Capture the cell that displays the provided text and extract its [x, y] central coordinate. 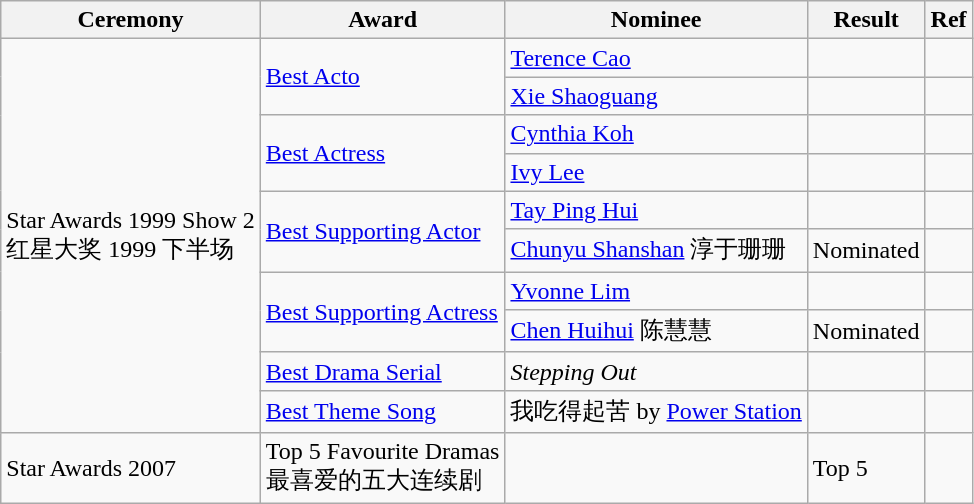
Terence Cao [656, 58]
Stepping Out [656, 371]
Top 5 [866, 468]
Result [866, 20]
Best Drama Serial [382, 371]
Star Awards 2007 [131, 468]
Best Supporting Actress [382, 312]
Nominee [656, 20]
Best Theme Song [382, 412]
Chen Huihui 陈慧慧 [656, 332]
Star Awards 1999 Show 2 红星大奖 1999 下半场 [131, 236]
Ref [948, 20]
Xie Shaoguang [656, 96]
Ivy Lee [656, 172]
Cynthia Koh [656, 134]
Chunyu Shanshan 淳于珊珊 [656, 250]
Ceremony [131, 20]
我吃得起苦 by Power Station [656, 412]
Tay Ping Hui [656, 210]
Yvonne Lim [656, 291]
Award [382, 20]
Best Actress [382, 153]
Best Acto [382, 77]
Top 5 Favourite Dramas最喜爱的五大连续剧 [382, 468]
Best Supporting Actor [382, 232]
